From the cell containing the given text, extract its center point as (x, y) coordinate. 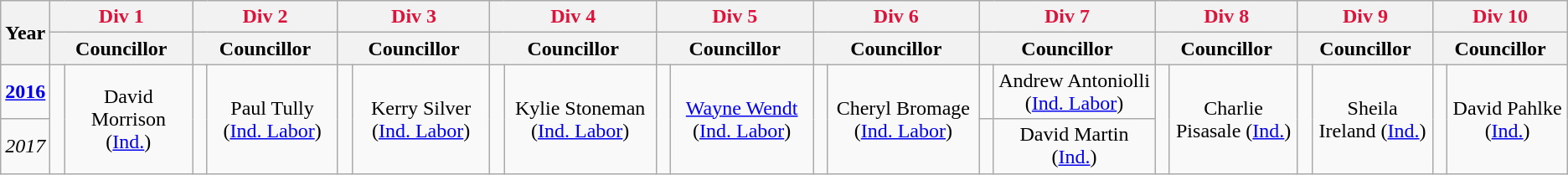
2016 (25, 92)
Div 10 (1500, 17)
Cheryl Bromage (Ind. Labor) (903, 119)
Div 9 (1365, 17)
2017 (25, 146)
Year (25, 33)
Sheila Ireland (Ind.) (1372, 119)
Kylie Stoneman (Ind. Labor) (580, 119)
Andrew Antoniolli (Ind. Labor) (1074, 92)
Div 7 (1067, 17)
Div 4 (573, 17)
Div 2 (266, 17)
Kerry Silver (Ind. Labor) (420, 119)
Div 1 (121, 17)
Wayne Wendt (Ind. Labor) (741, 119)
Div 5 (734, 17)
Div 6 (896, 17)
Div 3 (414, 17)
David Pahlke (Ind.) (1508, 119)
David Martin (Ind.) (1074, 146)
David Morrison (Ind.) (129, 119)
Charlie Pisasale (Ind.) (1233, 119)
Paul Tully (Ind. Labor) (272, 119)
Div 8 (1226, 17)
